Scan for the cell matching the given text and deliver its [X, Y] coordinate at center. 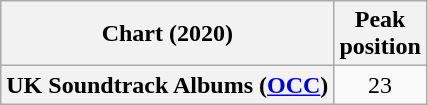
Peakposition [380, 34]
Chart (2020) [168, 34]
UK Soundtrack Albums (OCC) [168, 85]
23 [380, 85]
